Return the [X, Y] coordinate for the center point of the cell that contains the specified text.  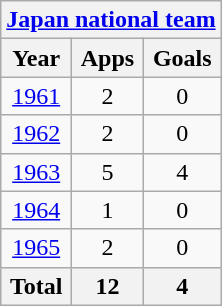
1 [108, 210]
Year [36, 58]
1963 [36, 172]
12 [108, 286]
1961 [36, 96]
1965 [36, 248]
1964 [36, 210]
Apps [108, 58]
5 [108, 172]
1962 [36, 134]
Total [36, 286]
Japan national team [111, 20]
Goals [182, 58]
